Extract the [x, y] coordinate from the center of the cell holding the provided text.  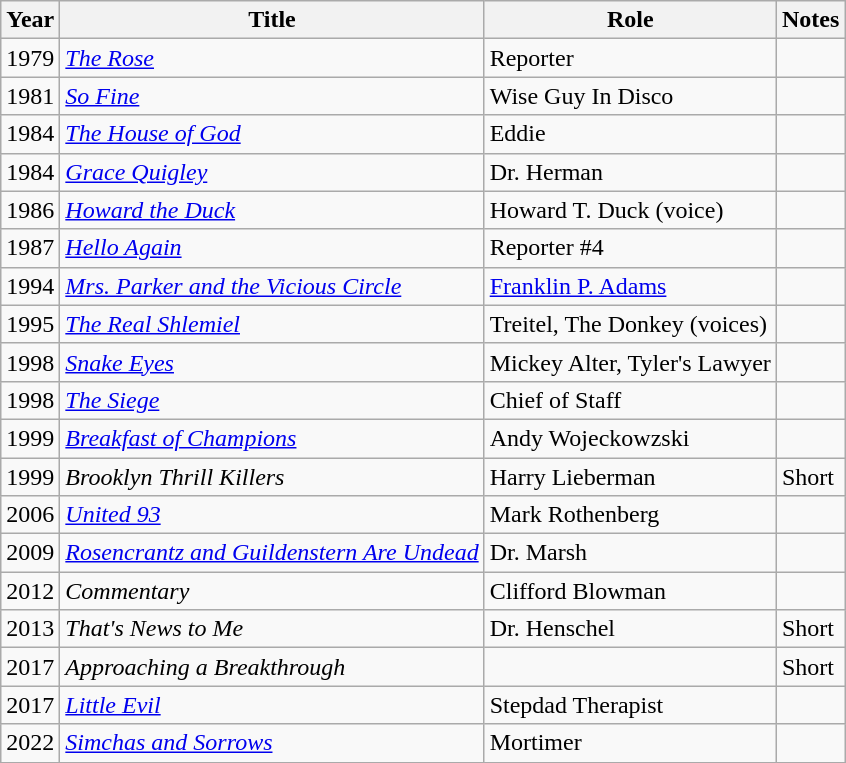
Dr. Henschel [630, 629]
Mark Rothenberg [630, 515]
Mortimer [630, 743]
Little Evil [272, 705]
1986 [30, 210]
The Rose [272, 58]
Rosencrantz and Guildenstern Are Undead [272, 553]
Chief of Staff [630, 400]
1995 [30, 324]
Dr. Marsh [630, 553]
Simchas and Sorrows [272, 743]
United 93 [272, 515]
The Real Shlemiel [272, 324]
The Siege [272, 400]
Approaching a Breakthrough [272, 667]
2006 [30, 515]
Reporter #4 [630, 248]
Hello Again [272, 248]
Dr. Herman [630, 172]
1994 [30, 286]
Harry Lieberman [630, 477]
Title [272, 20]
Stepdad Therapist [630, 705]
Andy Wojeckowzski [630, 438]
Mickey Alter, Tyler's Lawyer [630, 362]
Treitel, The Donkey (voices) [630, 324]
Mrs. Parker and the Vicious Circle [272, 286]
Brooklyn Thrill Killers [272, 477]
Eddie [630, 134]
1981 [30, 96]
Wise Guy In Disco [630, 96]
Commentary [272, 591]
Clifford Blowman [630, 591]
Year [30, 20]
Franklin P. Adams [630, 286]
Howard T. Duck (voice) [630, 210]
The House of God [272, 134]
Breakfast of Champions [272, 438]
Role [630, 20]
Reporter [630, 58]
Notes [810, 20]
2012 [30, 591]
Howard the Duck [272, 210]
1979 [30, 58]
Snake Eyes [272, 362]
That's News to Me [272, 629]
2022 [30, 743]
2009 [30, 553]
Grace Quigley [272, 172]
So Fine [272, 96]
2013 [30, 629]
1987 [30, 248]
